Return the (X, Y) coordinate for the center point of the cell that contains the specified text.  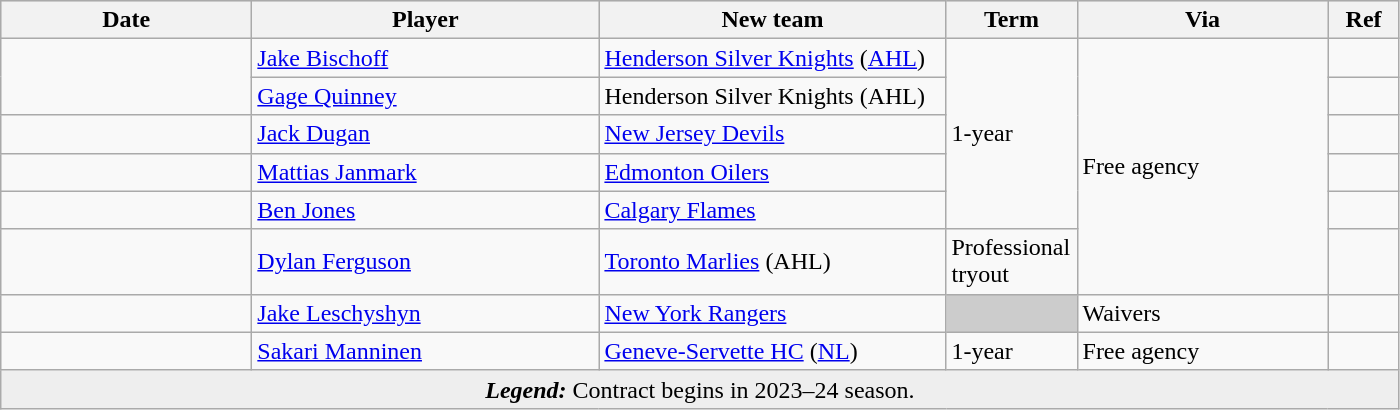
Legend: Contract begins in 2023–24 season. (700, 389)
New team (772, 20)
Mattias Janmark (426, 172)
New York Rangers (772, 313)
Calgary Flames (772, 210)
Ben Jones (426, 210)
Waivers (1202, 313)
Gage Quinney (426, 96)
Toronto Marlies (AHL) (772, 262)
Jake Leschyshyn (426, 313)
Via (1202, 20)
New Jersey Devils (772, 134)
Ref (1364, 20)
Dylan Ferguson (426, 262)
Geneve-Servette HC (NL) (772, 351)
Edmonton Oilers (772, 172)
Date (126, 20)
Player (426, 20)
Jack Dugan (426, 134)
Term (1012, 20)
Sakari Manninen (426, 351)
Jake Bischoff (426, 58)
Professional tryout (1012, 262)
